Determine the [x, y] coordinate at the center of the cell enclosing the given text.  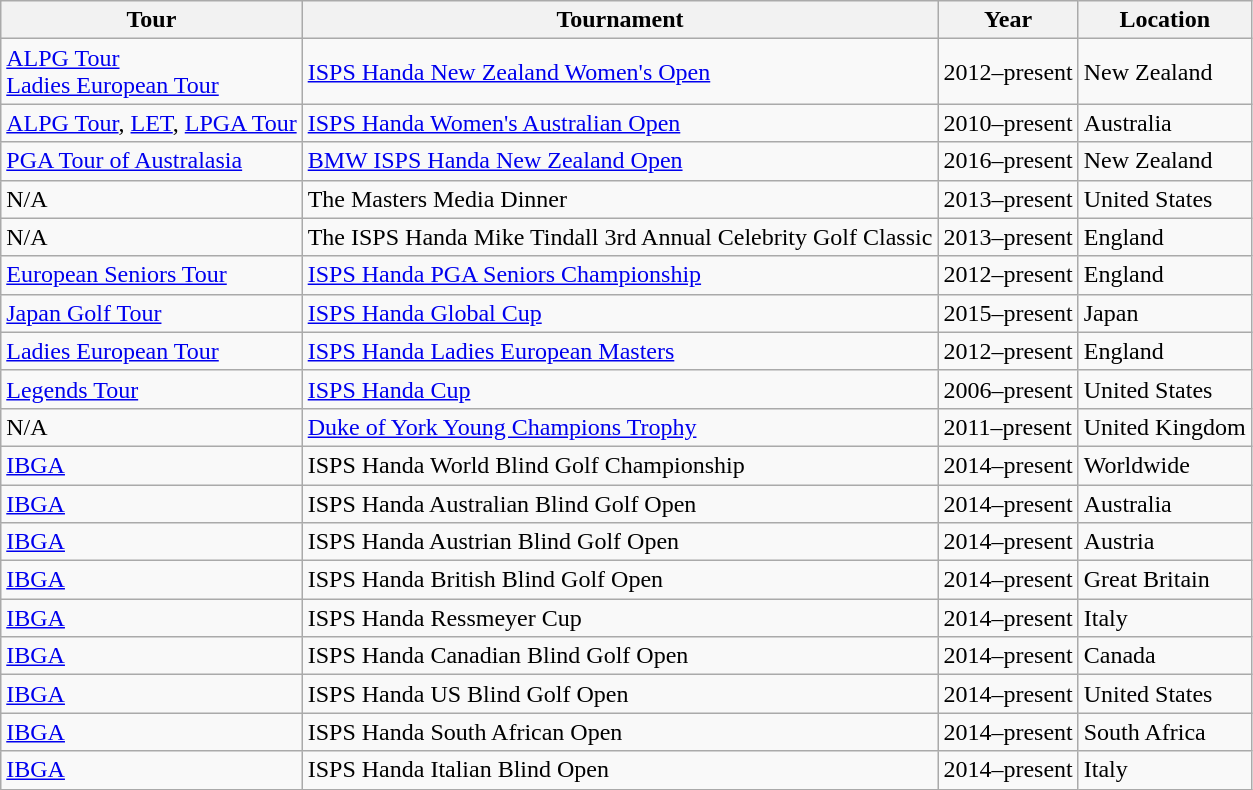
Tournament [620, 20]
2016–present [1008, 161]
ISPS Handa World Blind Golf Championship [620, 465]
ISPS Handa British Blind Golf Open [620, 580]
BMW ISPS Handa New Zealand Open [620, 161]
Great Britain [1164, 580]
The ISPS Handa Mike Tindall 3rd Annual Celebrity Golf Classic [620, 237]
2006–present [1008, 389]
Legends Tour [152, 389]
ISPS Handa Italian Blind Open [620, 770]
ISPS Handa Canadian Blind Golf Open [620, 656]
2015–present [1008, 313]
ISPS Handa Australian Blind Golf Open [620, 503]
Duke of York Young Champions Trophy [620, 427]
ALPG TourLadies European Tour [152, 72]
ISPS Handa Global Cup [620, 313]
ISPS Handa Ladies European Masters [620, 351]
Canada [1164, 656]
Worldwide [1164, 465]
2010–present [1008, 123]
ALPG Tour, LET, LPGA Tour [152, 123]
ISPS Handa US Blind Golf Open [620, 694]
Austria [1164, 542]
ISPS Handa PGA Seniors Championship [620, 275]
ISPS Handa New Zealand Women's Open [620, 72]
2011–present [1008, 427]
ISPS Handa South African Open [620, 732]
PGA Tour of Australasia [152, 161]
South Africa [1164, 732]
Ladies European Tour [152, 351]
Japan Golf Tour [152, 313]
Location [1164, 20]
ISPS Handa Women's Australian Open [620, 123]
ISPS Handa Cup [620, 389]
United Kingdom [1164, 427]
Japan [1164, 313]
ISPS Handa Ressmeyer Cup [620, 618]
Year [1008, 20]
ISPS Handa Austrian Blind Golf Open [620, 542]
European Seniors Tour [152, 275]
The Masters Media Dinner [620, 199]
Tour [152, 20]
